Detect which cell encompasses the target text, then output its [X, Y] center coordinate. 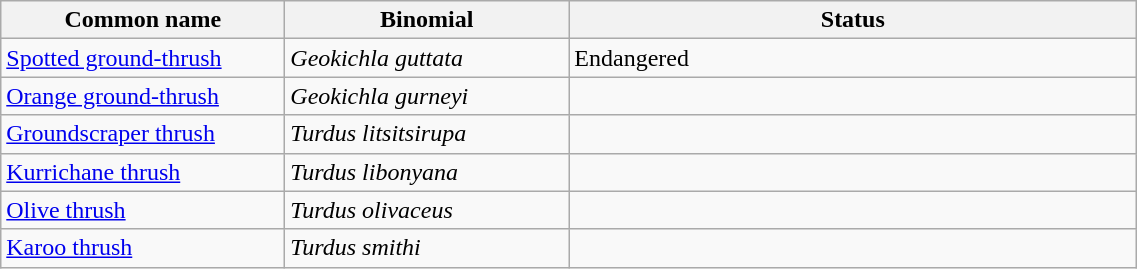
Common name [143, 20]
Groundscraper thrush [143, 134]
Geokichla guttata [427, 58]
Status [853, 20]
Olive thrush [143, 210]
Turdus smithi [427, 248]
Turdus litsitsirupa [427, 134]
Spotted ground-thrush [143, 58]
Turdus olivaceus [427, 210]
Binomial [427, 20]
Turdus libonyana [427, 172]
Geokichla gurneyi [427, 96]
Karoo thrush [143, 248]
Orange ground-thrush [143, 96]
Endangered [853, 58]
Kurrichane thrush [143, 172]
